Provide the (x, y) coordinate of the cell's center where the given text is located.  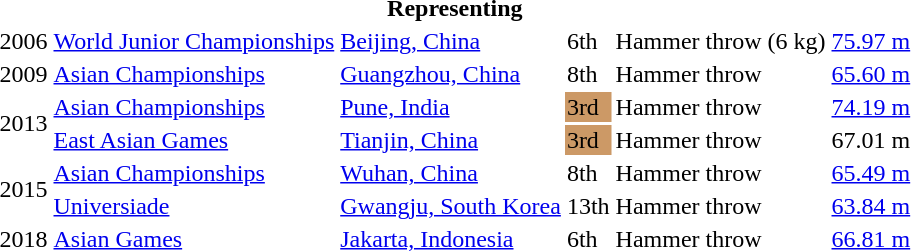
Universiade (194, 206)
Tianjin, China (451, 140)
Beijing, China (451, 41)
East Asian Games (194, 140)
World Junior Championships (194, 41)
6th (588, 41)
Wuhan, China (451, 173)
Guangzhou, China (451, 74)
Pune, India (451, 107)
Hammer throw (6 kg) (720, 41)
13th (588, 206)
Gwangju, South Korea (451, 206)
